Capture the cell that displays the provided text and extract its [X, Y] central coordinate. 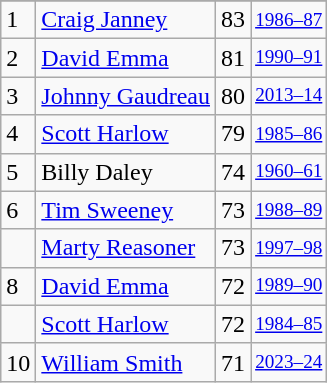
2023–24 [289, 362]
1986–87 [289, 20]
8 [18, 286]
1988–89 [289, 210]
79 [234, 134]
2013–14 [289, 96]
1984–85 [289, 324]
William Smith [126, 362]
1985–86 [289, 134]
Craig Janney [126, 20]
1 [18, 20]
80 [234, 96]
1960–61 [289, 172]
74 [234, 172]
1989–90 [289, 286]
Billy Daley [126, 172]
71 [234, 362]
5 [18, 172]
83 [234, 20]
Johnny Gaudreau [126, 96]
2 [18, 58]
Marty Reasoner [126, 248]
3 [18, 96]
1997–98 [289, 248]
Tim Sweeney [126, 210]
6 [18, 210]
1990–91 [289, 58]
81 [234, 58]
4 [18, 134]
10 [18, 362]
